Return the [x, y] coordinate for the center point of the cell that contains the specified text.  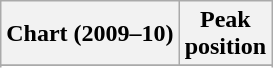
Chart (2009–10) [90, 34]
Peak position [225, 34]
